Return the [X, Y] coordinate for the center point of the cell that contains the specified text.  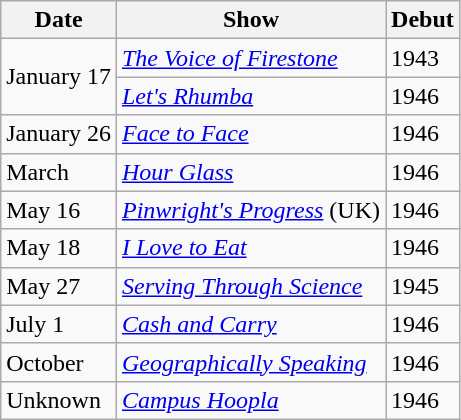
Face to Face [250, 134]
Pinwright's Progress (UK) [250, 210]
I Love to Eat [250, 248]
1943 [423, 58]
1945 [423, 286]
Serving Through Science [250, 286]
Show [250, 20]
Date [59, 20]
Hour Glass [250, 172]
January 17 [59, 77]
Unknown [59, 400]
May 16 [59, 210]
Cash and Carry [250, 324]
The Voice of Firestone [250, 58]
Debut [423, 20]
Geographically Speaking [250, 362]
January 26 [59, 134]
May 27 [59, 286]
May 18 [59, 248]
July 1 [59, 324]
March [59, 172]
Campus Hoopla [250, 400]
October [59, 362]
Let's Rhumba [250, 96]
